Determine the (x, y) coordinate at the center of the cell enclosing the given text.  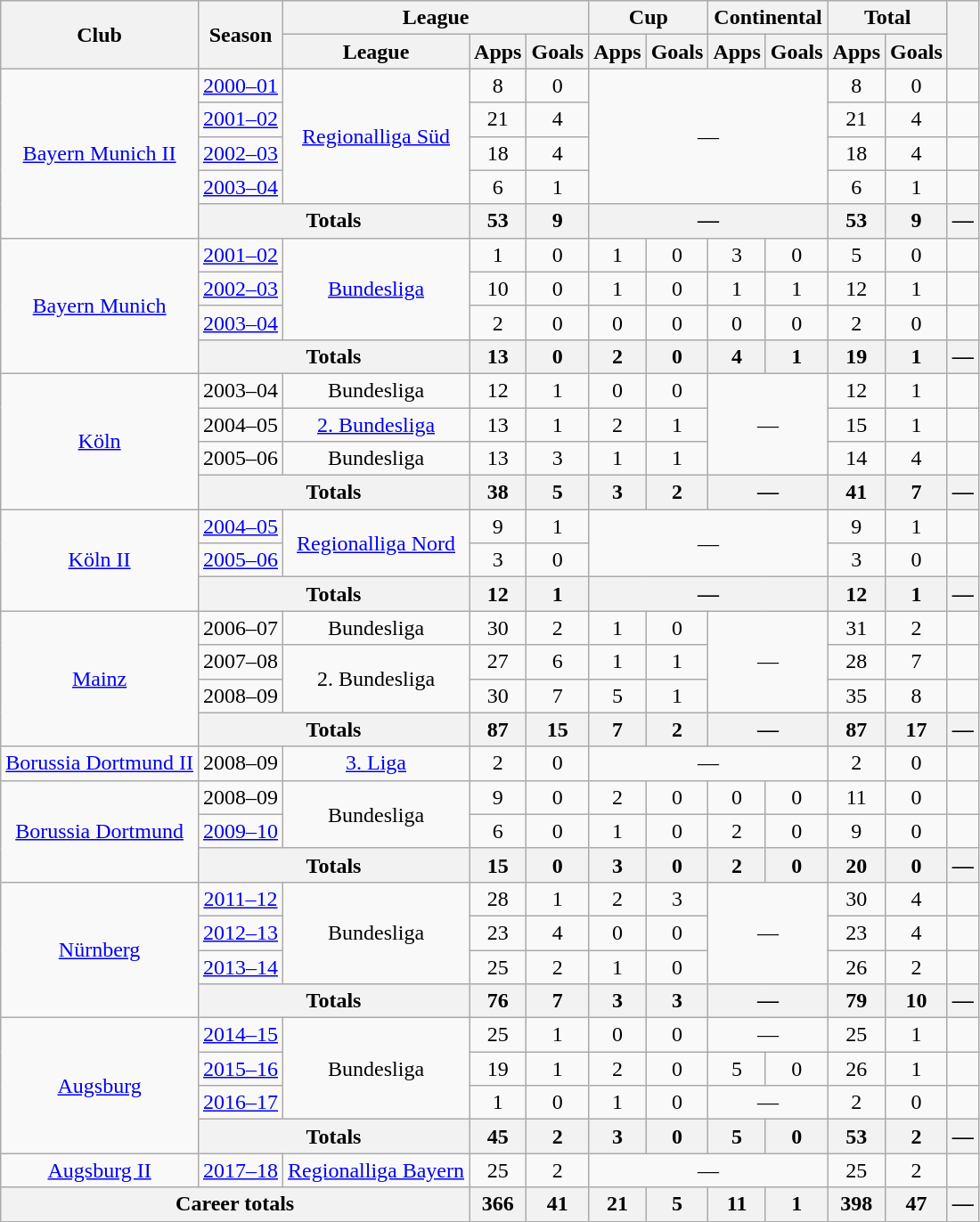
Nürnberg (100, 949)
76 (498, 1001)
2015–16 (241, 1069)
Season (241, 35)
2012–13 (241, 933)
Club (100, 35)
3. Liga (376, 763)
2007–08 (241, 662)
Borussia Dortmund (100, 831)
2011–12 (241, 899)
Regionalliga Bayern (376, 1170)
2016–17 (241, 1103)
20 (856, 865)
Regionalliga Süd (376, 136)
Bayern Munich II (100, 153)
17 (917, 729)
Career totals (235, 1204)
35 (856, 696)
366 (498, 1204)
45 (498, 1136)
38 (498, 493)
2017–18 (241, 1170)
2013–14 (241, 966)
Köln (100, 441)
Köln II (100, 560)
Borussia Dortmund II (100, 763)
2009–10 (241, 831)
Total (887, 18)
14 (856, 459)
Augsburg (100, 1086)
31 (856, 628)
2000–01 (241, 86)
Mainz (100, 679)
47 (917, 1204)
2014–15 (241, 1035)
79 (856, 1001)
Cup (649, 18)
Augsburg II (100, 1170)
27 (498, 662)
Continental (768, 18)
2006–07 (241, 628)
Bayern Munich (100, 305)
Regionalliga Nord (376, 543)
398 (856, 1204)
